Output the (X, Y) coordinate of the center of the cell containing the given text.  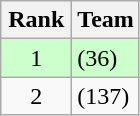
(137) (106, 96)
Rank (36, 20)
2 (36, 96)
Team (106, 20)
(36) (106, 58)
1 (36, 58)
